Locate the cell with the specified text and output its [X, Y] center coordinate. 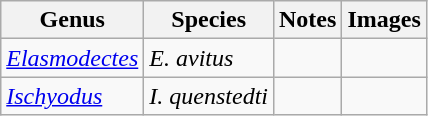
E. avitus [209, 58]
Ischyodus [72, 96]
Notes [307, 20]
Genus [72, 20]
Elasmodectes [72, 58]
I. quenstedti [209, 96]
Species [209, 20]
Images [384, 20]
